Provide the [X, Y] coordinate of the cell's center where the given text is located.  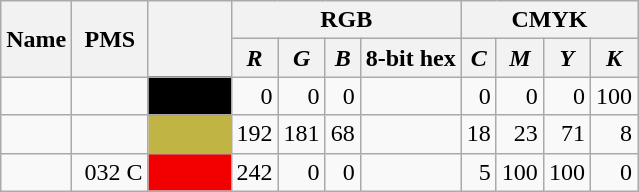
192 [254, 134]
71 [566, 134]
CMYK [549, 20]
Y [566, 58]
RGB [346, 20]
23 [520, 134]
PMS [110, 39]
242 [254, 172]
B [342, 58]
G [302, 58]
K [614, 58]
18 [478, 134]
032 C [110, 172]
68 [342, 134]
5 [478, 172]
181 [302, 134]
8 [614, 134]
M [520, 58]
C [478, 58]
R [254, 58]
Name [36, 39]
8-bit hex [410, 58]
